Provide the (x, y) coordinate of the cell's center where the given text is located.  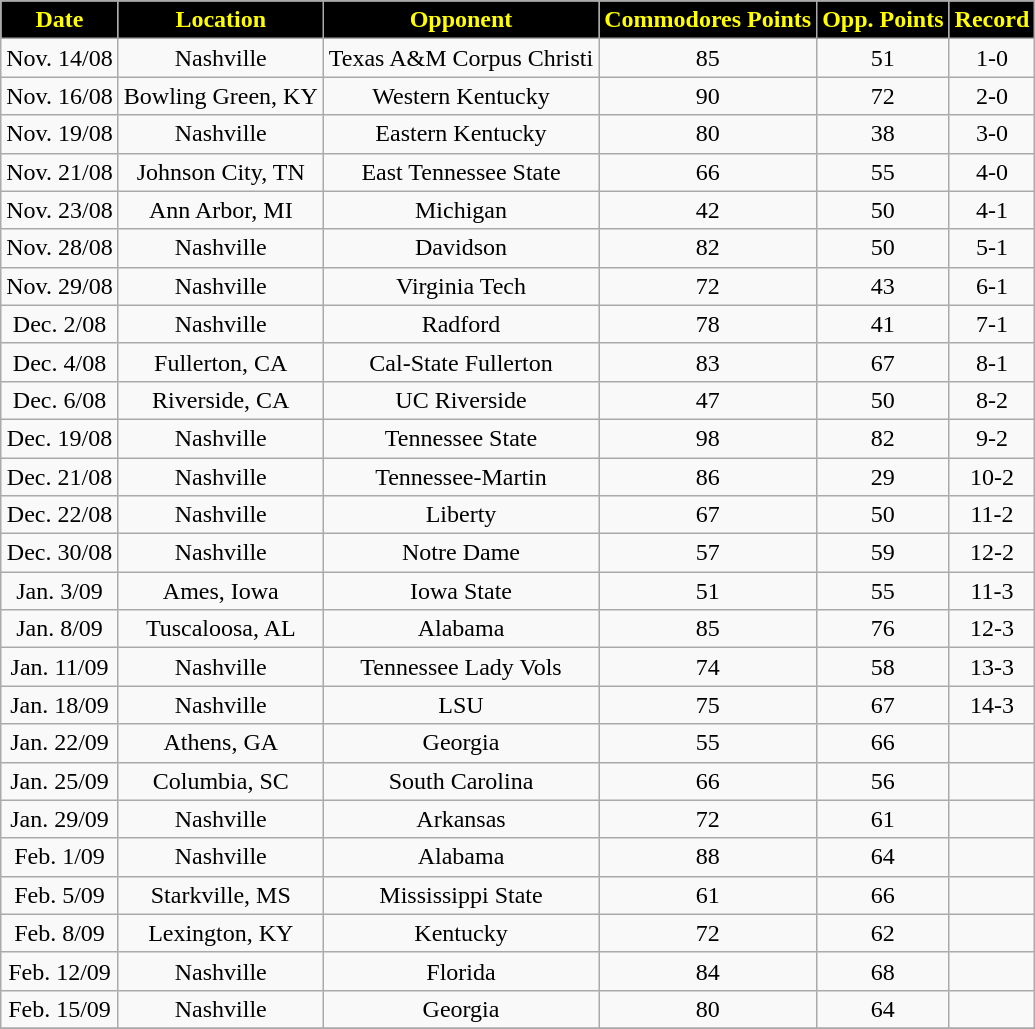
Record (992, 20)
11-3 (992, 591)
10-2 (992, 477)
Nov. 14/08 (60, 58)
3-0 (992, 134)
Johnson City, TN (220, 172)
Dec. 6/08 (60, 400)
Fullerton, CA (220, 362)
Opponent (460, 20)
76 (883, 629)
Commodores Points (708, 20)
Starkville, MS (220, 895)
Feb. 8/09 (60, 933)
LSU (460, 705)
Mississippi State (460, 895)
Texas A&M Corpus Christi (460, 58)
Michigan (460, 210)
East Tennessee State (460, 172)
59 (883, 553)
56 (883, 781)
Ann Arbor, MI (220, 210)
9-2 (992, 438)
Tennessee Lady Vols (460, 667)
Liberty (460, 515)
Kentucky (460, 933)
Bowling Green, KY (220, 96)
8-2 (992, 400)
88 (708, 857)
43 (883, 286)
Nov. 28/08 (60, 248)
Feb. 15/09 (60, 1009)
South Carolina (460, 781)
Tennessee-Martin (460, 477)
7-1 (992, 324)
Arkansas (460, 819)
Virginia Tech (460, 286)
Opp. Points (883, 20)
75 (708, 705)
Columbia, SC (220, 781)
Dec. 4/08 (60, 362)
Nov. 21/08 (60, 172)
Ames, Iowa (220, 591)
Feb. 1/09 (60, 857)
38 (883, 134)
1-0 (992, 58)
Cal-State Fullerton (460, 362)
2-0 (992, 96)
Jan. 3/09 (60, 591)
Jan. 8/09 (60, 629)
Riverside, CA (220, 400)
6-1 (992, 286)
86 (708, 477)
Lexington, KY (220, 933)
Western Kentucky (460, 96)
Iowa State (460, 591)
14-3 (992, 705)
4-1 (992, 210)
Dec. 19/08 (60, 438)
47 (708, 400)
68 (883, 971)
Dec. 30/08 (60, 553)
57 (708, 553)
41 (883, 324)
Tuscaloosa, AL (220, 629)
Location (220, 20)
13-3 (992, 667)
Jan. 11/09 (60, 667)
84 (708, 971)
Dec. 21/08 (60, 477)
90 (708, 96)
Jan. 25/09 (60, 781)
Davidson (460, 248)
Florida (460, 971)
12-3 (992, 629)
12-2 (992, 553)
Athens, GA (220, 743)
Tennessee State (460, 438)
Nov. 29/08 (60, 286)
5-1 (992, 248)
UC Riverside (460, 400)
11-2 (992, 515)
Feb. 5/09 (60, 895)
Date (60, 20)
Nov. 23/08 (60, 210)
83 (708, 362)
8-1 (992, 362)
58 (883, 667)
Dec. 2/08 (60, 324)
62 (883, 933)
29 (883, 477)
Eastern Kentucky (460, 134)
Notre Dame (460, 553)
Dec. 22/08 (60, 515)
Nov. 19/08 (60, 134)
Jan. 29/09 (60, 819)
Radford (460, 324)
42 (708, 210)
Jan. 18/09 (60, 705)
Feb. 12/09 (60, 971)
74 (708, 667)
Jan. 22/09 (60, 743)
98 (708, 438)
4-0 (992, 172)
78 (708, 324)
Nov. 16/08 (60, 96)
